For the text-containing cell, return its midpoint in (X, Y) coordinate format. 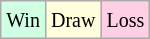
Draw (72, 20)
Win (24, 20)
Loss (126, 20)
